Pinpoint the cell where the given text exists, returning its [X, Y] midpoint coordinate. 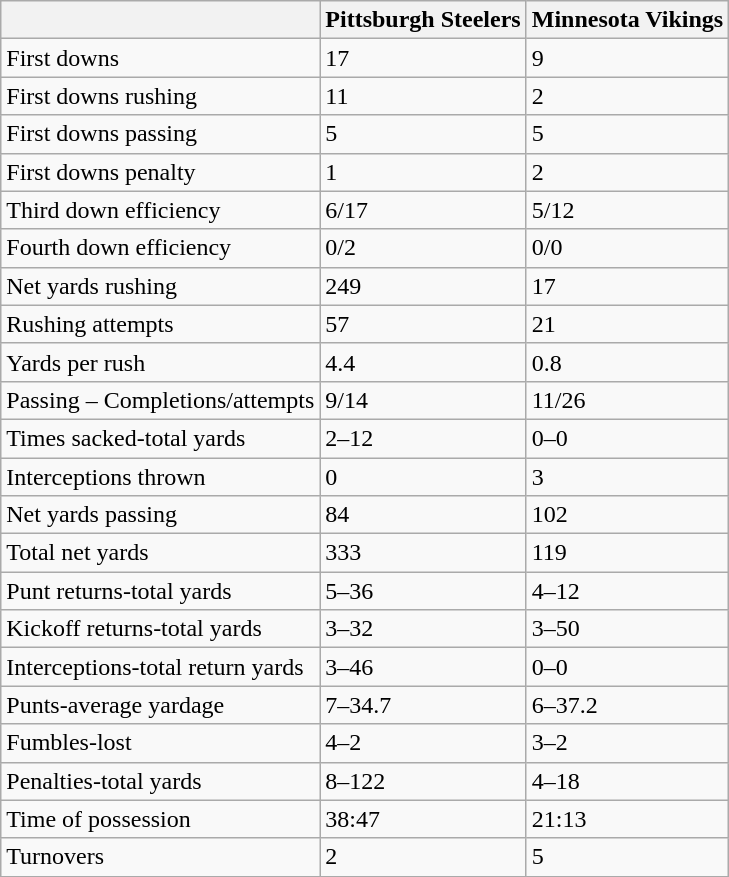
249 [423, 286]
Kickoff returns-total yards [160, 629]
Net yards passing [160, 515]
4.4 [423, 362]
3–46 [423, 667]
333 [423, 553]
Net yards rushing [160, 286]
11/26 [627, 400]
102 [627, 515]
3–2 [627, 743]
5–36 [423, 591]
21 [627, 324]
21:13 [627, 819]
6/17 [423, 210]
0 [423, 477]
0/0 [627, 248]
9 [627, 58]
8–122 [423, 781]
7–34.7 [423, 705]
Minnesota Vikings [627, 20]
Punts-average yardage [160, 705]
Interceptions thrown [160, 477]
First downs passing [160, 134]
1 [423, 172]
Pittsburgh Steelers [423, 20]
3–32 [423, 629]
Turnovers [160, 857]
84 [423, 515]
0/2 [423, 248]
Third down efficiency [160, 210]
2–12 [423, 438]
Passing – Completions/attempts [160, 400]
Interceptions-total return yards [160, 667]
First downs [160, 58]
6–37.2 [627, 705]
119 [627, 553]
3–50 [627, 629]
4–2 [423, 743]
Fourth down efficiency [160, 248]
Fumbles-lost [160, 743]
Total net yards [160, 553]
5/12 [627, 210]
First downs rushing [160, 96]
Punt returns-total yards [160, 591]
38:47 [423, 819]
57 [423, 324]
Penalties-total yards [160, 781]
First downs penalty [160, 172]
Rushing attempts [160, 324]
9/14 [423, 400]
11 [423, 96]
0.8 [627, 362]
Time of possession [160, 819]
Yards per rush [160, 362]
4–18 [627, 781]
4–12 [627, 591]
3 [627, 477]
Times sacked-total yards [160, 438]
